Return [x, y] of the center of cell containing provided text 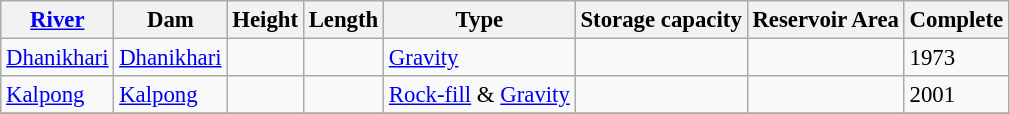
Rock-fill & Gravity [480, 95]
Storage capacity [661, 20]
Reservoir Area [826, 20]
Dam [170, 20]
Length [343, 20]
Height [265, 20]
River [58, 20]
Gravity [480, 58]
Complete [956, 20]
1973 [956, 58]
Type [480, 20]
2001 [956, 95]
